Pinpoint the cell where the given text exists, returning its (X, Y) midpoint coordinate. 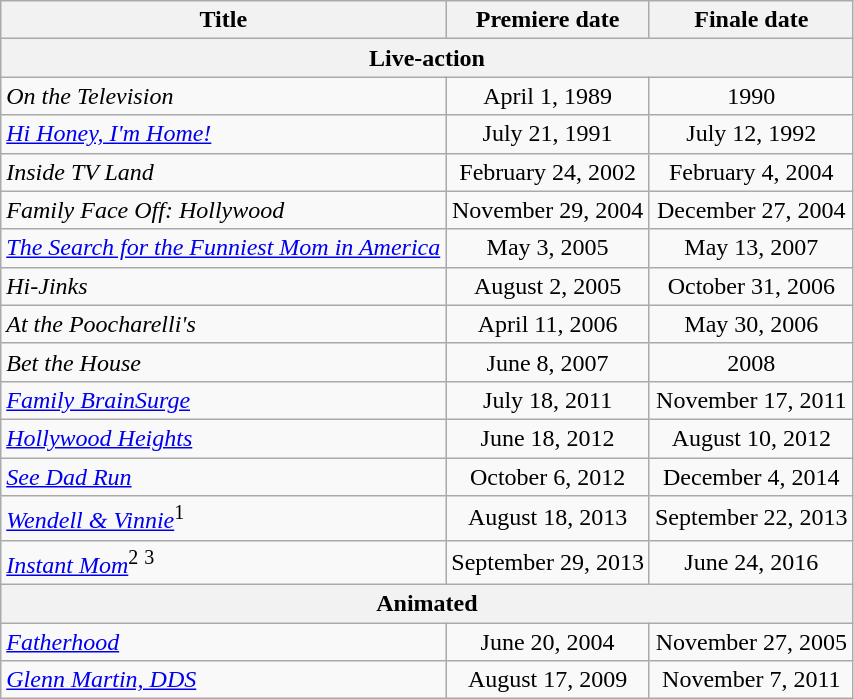
February 4, 2004 (751, 172)
1990 (751, 96)
Instant Mom2 3 (224, 562)
Family BrainSurge (224, 400)
October 31, 2006 (751, 286)
July 12, 1992 (751, 134)
Hollywood Heights (224, 438)
May 30, 2006 (751, 324)
Inside TV Land (224, 172)
2008 (751, 362)
July 18, 2011 (548, 400)
April 1, 1989 (548, 96)
May 3, 2005 (548, 248)
February 24, 2002 (548, 172)
Hi Honey, I'm Home! (224, 134)
September 22, 2013 (751, 518)
The Search for the Funniest Mom in America (224, 248)
See Dad Run (224, 477)
Bet the House (224, 362)
September 29, 2013 (548, 562)
November 27, 2005 (751, 642)
November 29, 2004 (548, 210)
Glenn Martin, DDS (224, 680)
June 20, 2004 (548, 642)
Finale date (751, 20)
Title (224, 20)
December 27, 2004 (751, 210)
August 17, 2009 (548, 680)
Fatherhood (224, 642)
October 6, 2012 (548, 477)
May 13, 2007 (751, 248)
August 2, 2005 (548, 286)
December 4, 2014 (751, 477)
At the Poocharelli's (224, 324)
August 10, 2012 (751, 438)
June 18, 2012 (548, 438)
November 7, 2011 (751, 680)
On the Television (224, 96)
Premiere date (548, 20)
June 24, 2016 (751, 562)
Hi-Jinks (224, 286)
June 8, 2007 (548, 362)
Family Face Off: Hollywood (224, 210)
Animated (427, 604)
November 17, 2011 (751, 400)
August 18, 2013 (548, 518)
April 11, 2006 (548, 324)
Live-action (427, 58)
July 21, 1991 (548, 134)
Wendell & Vinnie1 (224, 518)
